Locate the cell with the specified text and output its [X, Y] center coordinate. 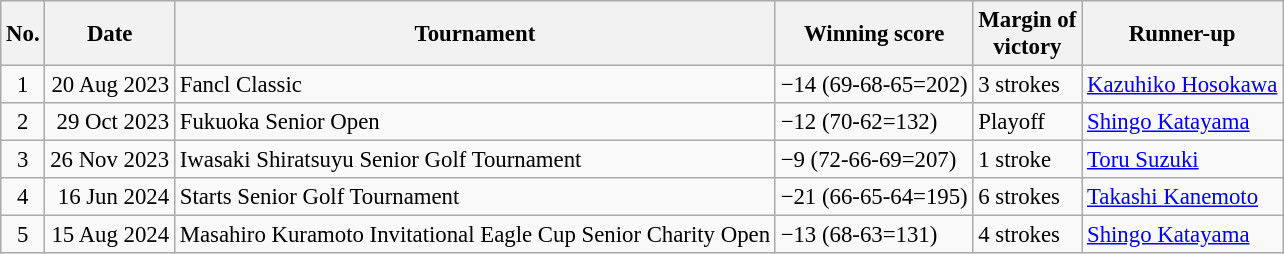
No. [23, 34]
4 [23, 197]
5 [23, 235]
Kazuhiko Hosokawa [1182, 85]
16 Jun 2024 [110, 197]
Iwasaki Shiratsuyu Senior Golf Tournament [474, 160]
Date [110, 34]
−21 (66-65-64=195) [874, 197]
Playoff [1028, 122]
−13 (68-63=131) [874, 235]
2 [23, 122]
3 [23, 160]
Takashi Kanemoto [1182, 197]
3 strokes [1028, 85]
Toru Suzuki [1182, 160]
1 stroke [1028, 160]
15 Aug 2024 [110, 235]
4 strokes [1028, 235]
Fancl Classic [474, 85]
Fukuoka Senior Open [474, 122]
−14 (69-68-65=202) [874, 85]
Runner-up [1182, 34]
Margin ofvictory [1028, 34]
Winning score [874, 34]
20 Aug 2023 [110, 85]
Tournament [474, 34]
Masahiro Kuramoto Invitational Eagle Cup Senior Charity Open [474, 235]
29 Oct 2023 [110, 122]
−9 (72-66-69=207) [874, 160]
−12 (70-62=132) [874, 122]
1 [23, 85]
26 Nov 2023 [110, 160]
Starts Senior Golf Tournament [474, 197]
6 strokes [1028, 197]
